Identify which cell holds the provided text, then report its (x, y) central coordinate. 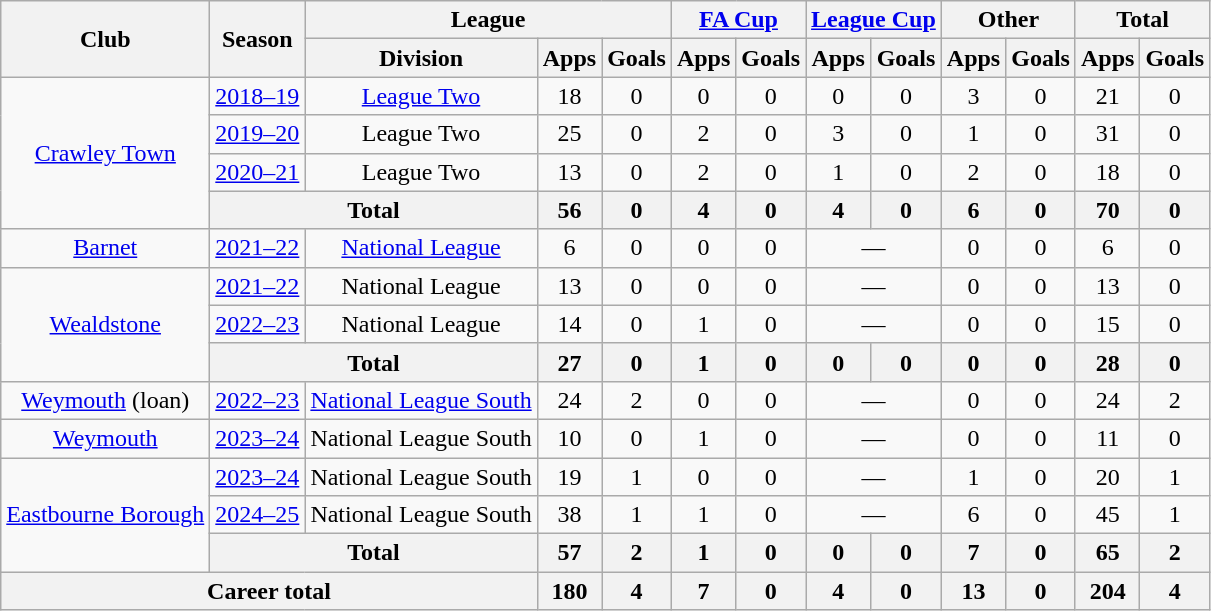
65 (1107, 553)
20 (1107, 477)
League (488, 20)
Division (421, 58)
Weymouth (loan) (106, 400)
204 (1107, 591)
League Cup (874, 20)
Barnet (106, 248)
11 (1107, 438)
Eastbourne Borough (106, 515)
38 (569, 515)
180 (569, 591)
45 (1107, 515)
19 (569, 477)
31 (1107, 134)
21 (1107, 96)
2019–20 (258, 134)
2024–25 (258, 515)
70 (1107, 210)
Weymouth (106, 438)
15 (1107, 324)
2020–21 (258, 172)
2018–19 (258, 96)
25 (569, 134)
28 (1107, 362)
Career total (269, 591)
56 (569, 210)
57 (569, 553)
Club (106, 39)
27 (569, 362)
FA Cup (738, 20)
Crawley Town (106, 153)
10 (569, 438)
Other (1008, 20)
Wealdstone (106, 324)
Season (258, 39)
14 (569, 324)
